Return the (x, y) coordinate for the center point of the cell that contains the specified text.  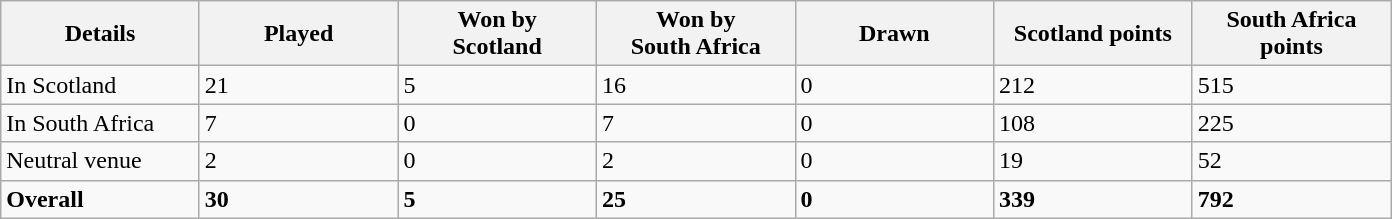
792 (1292, 199)
108 (1094, 123)
Neutral venue (100, 161)
19 (1094, 161)
30 (298, 199)
212 (1094, 85)
Won byScotland (498, 34)
339 (1094, 199)
Overall (100, 199)
21 (298, 85)
Details (100, 34)
Drawn (894, 34)
Played (298, 34)
In South Africa (100, 123)
Won bySouth Africa (696, 34)
In Scotland (100, 85)
South Africa points (1292, 34)
225 (1292, 123)
52 (1292, 161)
515 (1292, 85)
16 (696, 85)
Scotland points (1094, 34)
25 (696, 199)
